Capture the cell that displays the provided text and extract its [X, Y] central coordinate. 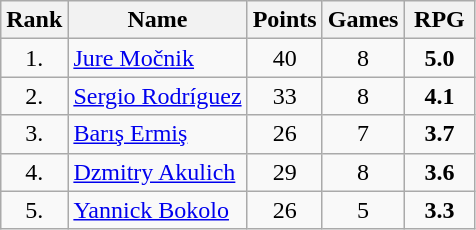
40 [284, 58]
Jure Močnik [158, 58]
3.6 [440, 172]
5 [363, 210]
Barış Ermiş [158, 134]
3. [34, 134]
4.1 [440, 96]
Yannick Bokolo [158, 210]
Dzmitry Akulich [158, 172]
Points [284, 20]
Games [363, 20]
5.0 [440, 58]
Sergio Rodríguez [158, 96]
5. [34, 210]
RPG [440, 20]
Rank [34, 20]
7 [363, 134]
2. [34, 96]
33 [284, 96]
4. [34, 172]
Name [158, 20]
1. [34, 58]
3.3 [440, 210]
29 [284, 172]
3.7 [440, 134]
